Find where the given text appears and provide that cell's center as [x, y] coordinate. 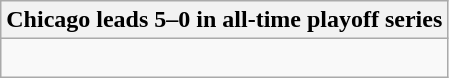
Chicago leads 5–0 in all-time playoff series [224, 20]
